Return (X, Y) of the center of cell containing provided text 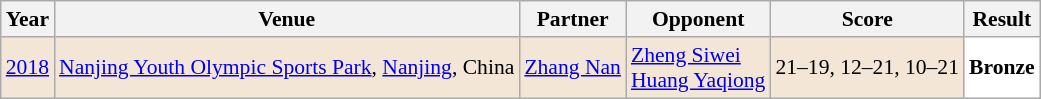
21–19, 12–21, 10–21 (867, 68)
Opponent (698, 19)
2018 (28, 68)
Venue (286, 19)
Result (1002, 19)
Partner (572, 19)
Year (28, 19)
Score (867, 19)
Zhang Nan (572, 68)
Nanjing Youth Olympic Sports Park, Nanjing, China (286, 68)
Zheng Siwei Huang Yaqiong (698, 68)
Bronze (1002, 68)
